For the text-containing cell, return its midpoint in (x, y) coordinate format. 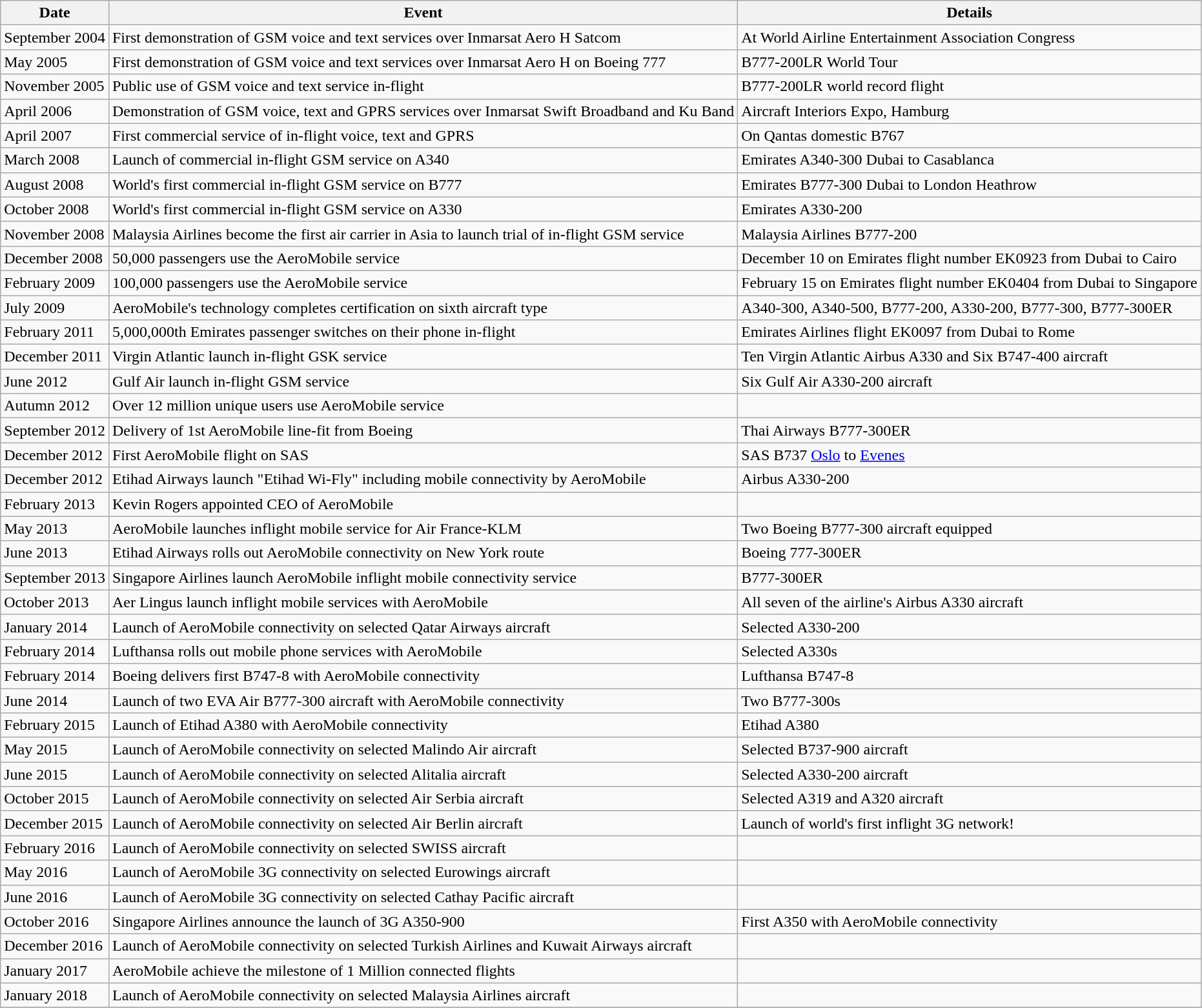
December 2008 (55, 258)
Launch of AeroMobile connectivity on selected Air Serbia aircraft (423, 799)
World's first commercial in-flight GSM service on B777 (423, 185)
Selected A330-200 (970, 627)
December 10 on Emirates flight number EK0923 from Dubai to Cairo (970, 258)
Malaysia Airlines B777-200 (970, 234)
January 2018 (55, 995)
AeroMobile's technology completes certification on sixth aircraft type (423, 308)
Aer Lingus launch inflight mobile services with AeroMobile (423, 602)
April 2006 (55, 111)
All seven of the airline's Airbus A330 aircraft (970, 602)
B777-200LR World Tour (970, 62)
First AeroMobile flight on SAS (423, 455)
Virgin Atlantic launch in-flight GSK service (423, 357)
Event (423, 13)
September 2012 (55, 430)
June 2015 (55, 774)
World's first commercial in-flight GSM service on A330 (423, 209)
Date (55, 13)
On Qantas domestic B767 (970, 136)
50,000 passengers use the AeroMobile service (423, 258)
Singapore Airlines launch AeroMobile inflight mobile connectivity service (423, 578)
Launch of AeroMobile connectivity on selected Turkish Airlines and Kuwait Airways aircraft (423, 946)
June 2012 (55, 381)
September 2004 (55, 37)
Emirates A330-200 (970, 209)
First demonstration of GSM voice and text services over Inmarsat Aero H Satcom (423, 37)
November 2008 (55, 234)
Public use of GSM voice and text service in-flight (423, 86)
December 2011 (55, 357)
Aircraft Interiors Expo, Hamburg (970, 111)
Launch of AeroMobile connectivity on selected Qatar Airways aircraft (423, 627)
Launch of AeroMobile connectivity on selected Malaysia Airlines aircraft (423, 995)
February 2011 (55, 332)
Launch of two EVA Air B777-300 aircraft with AeroMobile connectivity (423, 700)
October 2016 (55, 922)
First A350 with AeroMobile connectivity (970, 922)
Airbus A330-200 (970, 479)
October 2013 (55, 602)
January 2017 (55, 971)
Launch of Etihad A380 with AeroMobile connectivity (423, 725)
Launch of AeroMobile 3G connectivity on selected Eurowings aircraft (423, 872)
Ten Virgin Atlantic Airbus A330 and Six B747-400 aircraft (970, 357)
April 2007 (55, 136)
Launch of AeroMobile connectivity on selected Alitalia aircraft (423, 774)
Launch of AeroMobile connectivity on selected SWISS aircraft (423, 848)
October 2008 (55, 209)
Delivery of 1st AeroMobile line-fit from Boeing (423, 430)
February 2016 (55, 848)
November 2005 (55, 86)
Thai Airways B777-300ER (970, 430)
February 2009 (55, 283)
At World Airline Entertainment Association Congress (970, 37)
Two B777-300s (970, 700)
Two Boeing B777-300 aircraft equipped (970, 529)
Emirates A340-300 Dubai to Casablanca (970, 160)
Gulf Air launch in-flight GSM service (423, 381)
May 2016 (55, 872)
March 2008 (55, 160)
Etihad A380 (970, 725)
February 2015 (55, 725)
Selected A330-200 aircraft (970, 774)
100,000 passengers use the AeroMobile service (423, 283)
Launch of AeroMobile 3G connectivity on selected Cathay Pacific aircraft (423, 897)
February 15 on Emirates flight number EK0404 from Dubai to Singapore (970, 283)
Etihad Airways rolls out AeroMobile connectivity on New York route (423, 553)
December 2015 (55, 823)
Launch of commercial in-flight GSM service on A340 (423, 160)
May 2015 (55, 750)
5,000,000th Emirates passenger switches on their phone in-flight (423, 332)
June 2014 (55, 700)
July 2009 (55, 308)
Emirates Airlines flight EK0097 from Dubai to Rome (970, 332)
Selected A330s (970, 651)
Lufthansa B747-8 (970, 676)
Demonstration of GSM voice, text and GPRS services over Inmarsat Swift Broadband and Ku Band (423, 111)
September 2013 (55, 578)
October 2015 (55, 799)
Six Gulf Air A330-200 aircraft (970, 381)
B777-300ER (970, 578)
Boeing 777-300ER (970, 553)
Details (970, 13)
Kevin Rogers appointed CEO of AeroMobile (423, 504)
AeroMobile achieve the milestone of 1 Million connected flights (423, 971)
February 2013 (55, 504)
Over 12 million unique users use AeroMobile service (423, 406)
B777-200LR world record flight (970, 86)
Launch of AeroMobile connectivity on selected Air Berlin aircraft (423, 823)
Autumn 2012 (55, 406)
First demonstration of GSM voice and text services over Inmarsat Aero H on Boeing 777 (423, 62)
August 2008 (55, 185)
Singapore Airlines announce the launch of 3G A350-900 (423, 922)
May 2013 (55, 529)
June 2016 (55, 897)
First commercial service of in-flight voice, text and GPRS (423, 136)
May 2005 (55, 62)
SAS B737 Oslo to Evenes (970, 455)
Launch of AeroMobile connectivity on selected Malindo Air aircraft (423, 750)
December 2016 (55, 946)
Launch of world's first inflight 3G network! (970, 823)
A340-300, A340-500, B777-200, A330-200, B777-300, B777-300ER (970, 308)
Emirates B777-300 Dubai to London Heathrow (970, 185)
January 2014 (55, 627)
Etihad Airways launch "Etihad Wi-Fly" including mobile connectivity by AeroMobile (423, 479)
Selected B737-900 aircraft (970, 750)
Malaysia Airlines become the first air carrier in Asia to launch trial of in-flight GSM service (423, 234)
Boeing delivers first B747-8 with AeroMobile connectivity (423, 676)
AeroMobile launches inflight mobile service for Air France-KLM (423, 529)
Selected A319 and A320 aircraft (970, 799)
June 2013 (55, 553)
Lufthansa rolls out mobile phone services with AeroMobile (423, 651)
